Scan for the cell matching the given text and deliver its [X, Y] coordinate at center. 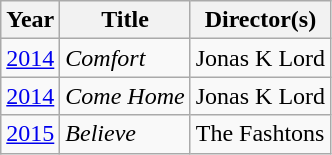
Comfort [125, 58]
Come Home [125, 96]
Director(s) [260, 20]
Title [125, 20]
Year [30, 20]
Believe [125, 134]
2015 [30, 134]
The Fashtons [260, 134]
